Determine the (x, y) coordinate at the center of the cell enclosing the given text.  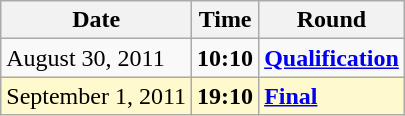
Round (332, 20)
Time (226, 20)
Qualification (332, 58)
September 1, 2011 (96, 96)
Final (332, 96)
Date (96, 20)
10:10 (226, 58)
August 30, 2011 (96, 58)
19:10 (226, 96)
